Locate the cell with the specified text and output its (X, Y) center coordinate. 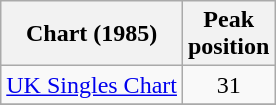
31 (228, 85)
Chart (1985) (92, 34)
Peakposition (228, 34)
UK Singles Chart (92, 85)
